Find where the given text appears and provide that cell's center as (x, y) coordinate. 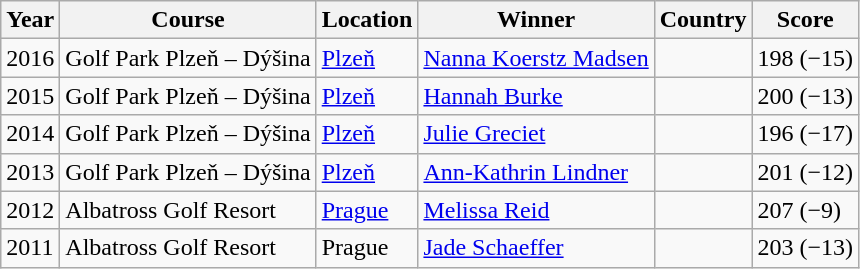
2013 (30, 172)
2016 (30, 58)
2011 (30, 248)
Melissa Reid (536, 210)
2015 (30, 96)
201 (−12) (806, 172)
Jade Schaeffer (536, 248)
Winner (536, 20)
Ann-Kathrin Lindner (536, 172)
Hannah Burke (536, 96)
Nanna Koerstz Madsen (536, 58)
Score (806, 20)
200 (−13) (806, 96)
203 (−13) (806, 248)
Julie Greciet (536, 134)
207 (−9) (806, 210)
Location (367, 20)
2012 (30, 210)
2014 (30, 134)
Year (30, 20)
Course (188, 20)
Country (703, 20)
198 (−15) (806, 58)
196 (−17) (806, 134)
